Return [x, y] of the center of cell containing provided text 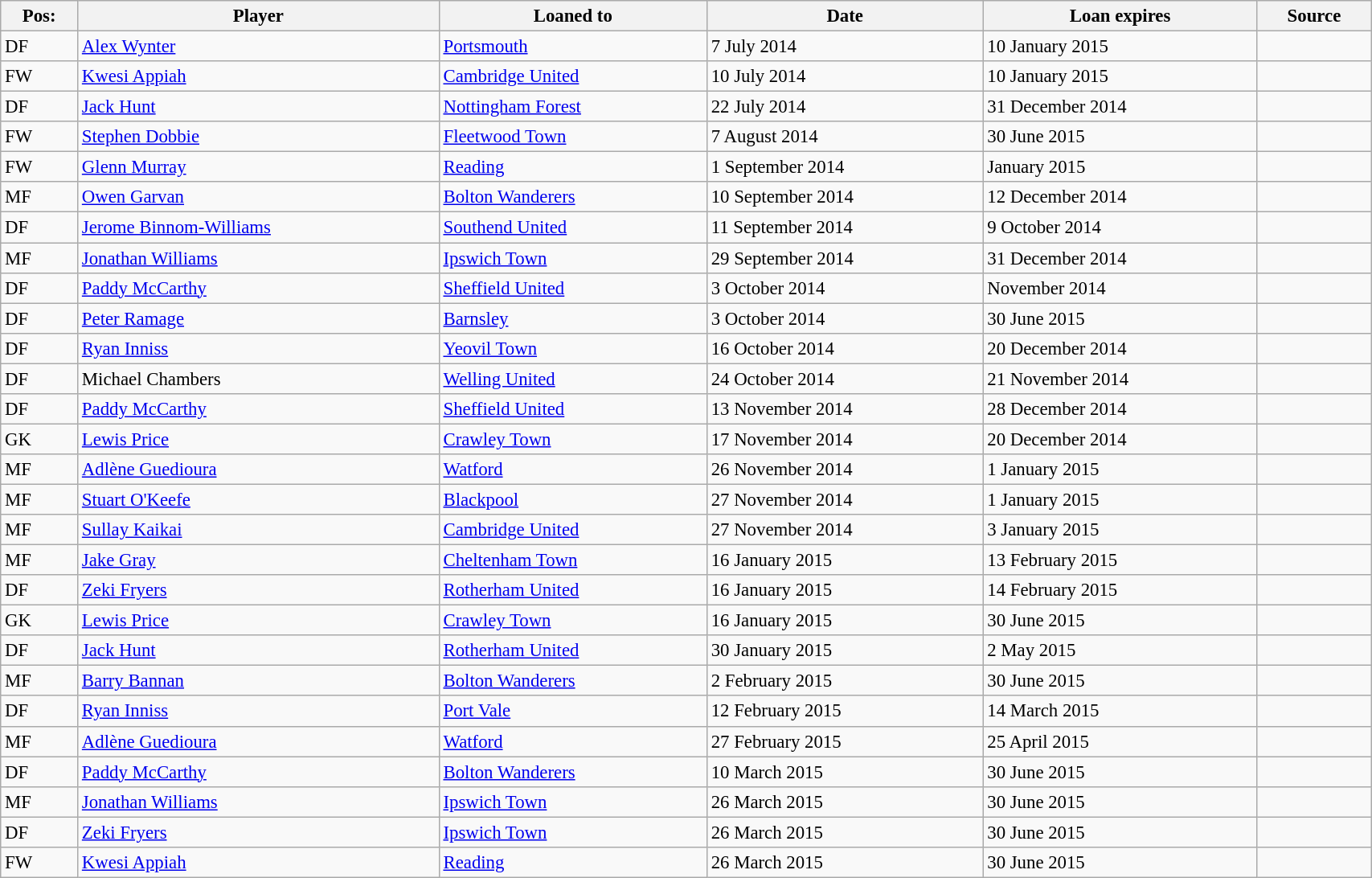
Jake Gray [259, 560]
17 November 2014 [845, 439]
Jerome Binnom-Williams [259, 228]
Barnsley [572, 318]
27 February 2015 [845, 741]
14 March 2015 [1120, 712]
7 July 2014 [845, 47]
13 February 2015 [1120, 560]
Player [259, 16]
30 January 2015 [845, 650]
2 February 2015 [845, 681]
Welling United [572, 379]
10 July 2014 [845, 76]
Port Vale [572, 712]
16 October 2014 [845, 348]
10 September 2014 [845, 197]
25 April 2015 [1120, 741]
Date [845, 16]
Portsmouth [572, 47]
29 September 2014 [845, 258]
Loan expires [1120, 16]
Glenn Murray [259, 167]
14 February 2015 [1120, 590]
Blackpool [572, 499]
Alex Wynter [259, 47]
22 July 2014 [845, 107]
13 November 2014 [845, 409]
Southend United [572, 228]
26 November 2014 [845, 470]
January 2015 [1120, 167]
24 October 2014 [845, 379]
Stephen Dobbie [259, 137]
Nottingham Forest [572, 107]
Pos: [39, 16]
Stuart O'Keefe [259, 499]
Loaned to [572, 16]
Owen Garvan [259, 197]
21 November 2014 [1120, 379]
11 September 2014 [845, 228]
10 March 2015 [845, 772]
9 October 2014 [1120, 228]
Fleetwood Town [572, 137]
Source [1313, 16]
1 September 2014 [845, 167]
Cheltenham Town [572, 560]
Yeovil Town [572, 348]
Barry Bannan [259, 681]
28 December 2014 [1120, 409]
November 2014 [1120, 288]
7 August 2014 [845, 137]
2 May 2015 [1120, 650]
12 December 2014 [1120, 197]
12 February 2015 [845, 712]
Michael Chambers [259, 379]
Peter Ramage [259, 318]
Sullay Kaikai [259, 530]
3 January 2015 [1120, 530]
